Extract the [X, Y] coordinate from the center of the cell holding the provided text.  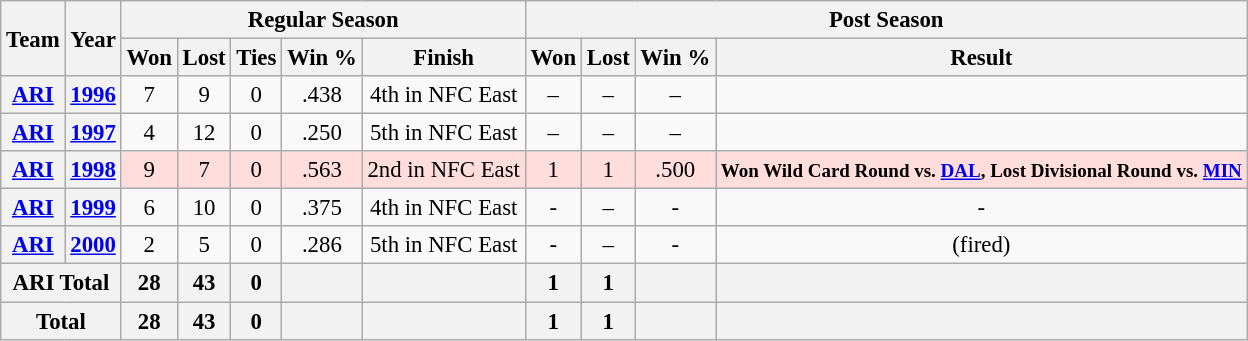
.286 [322, 245]
Regular Season [323, 20]
.500 [675, 170]
Total [61, 321]
2000 [93, 245]
1997 [93, 133]
5 [204, 245]
2nd in NFC East [444, 170]
ARI Total [61, 283]
.375 [322, 208]
Year [93, 38]
10 [204, 208]
.563 [322, 170]
Post Season [886, 20]
1999 [93, 208]
12 [204, 133]
1998 [93, 170]
2 [149, 245]
Ties [256, 58]
Won Wild Card Round vs. DAL, Lost Divisional Round vs. MIN [982, 170]
Result [982, 58]
1996 [93, 95]
Finish [444, 58]
4 [149, 133]
(fired) [982, 245]
6 [149, 208]
.438 [322, 95]
.250 [322, 133]
Team [33, 38]
